Pinpoint the cell where the given text exists, returning its [x, y] midpoint coordinate. 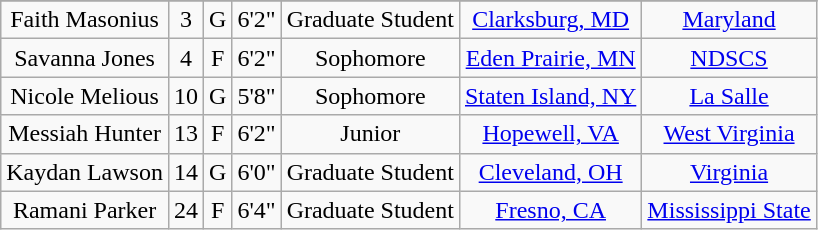
La Salle [729, 96]
Fresno, CA [550, 210]
Kaydan Lawson [85, 172]
Staten Island, NY [550, 96]
6'0" [256, 172]
Hopewell, VA [550, 134]
14 [186, 172]
24 [186, 210]
10 [186, 96]
Eden Prairie, MN [550, 58]
Maryland [729, 20]
3 [186, 20]
Cleveland, OH [550, 172]
Messiah Hunter [85, 134]
Savanna Jones [85, 58]
Faith Masonius [85, 20]
4 [186, 58]
13 [186, 134]
West Virginia [729, 134]
Virginia [729, 172]
6'4" [256, 210]
Junior [370, 134]
Nicole Melious [85, 96]
Ramani Parker [85, 210]
NDSCS [729, 58]
Clarksburg, MD [550, 20]
Mississippi State [729, 210]
5'8" [256, 96]
